Return (X, Y) of the center of cell containing provided text 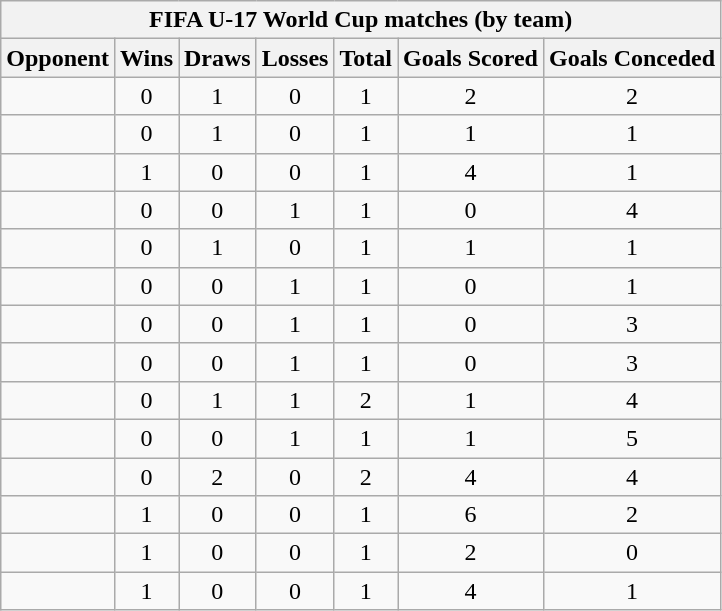
Draws (217, 58)
Goals Conceded (632, 58)
FIFA U-17 World Cup matches (by team) (361, 20)
5 (632, 438)
Goals Scored (471, 58)
6 (471, 515)
Losses (295, 58)
Wins (147, 58)
Opponent (58, 58)
Total (366, 58)
